Locate the cell with the specified text and output its [x, y] center coordinate. 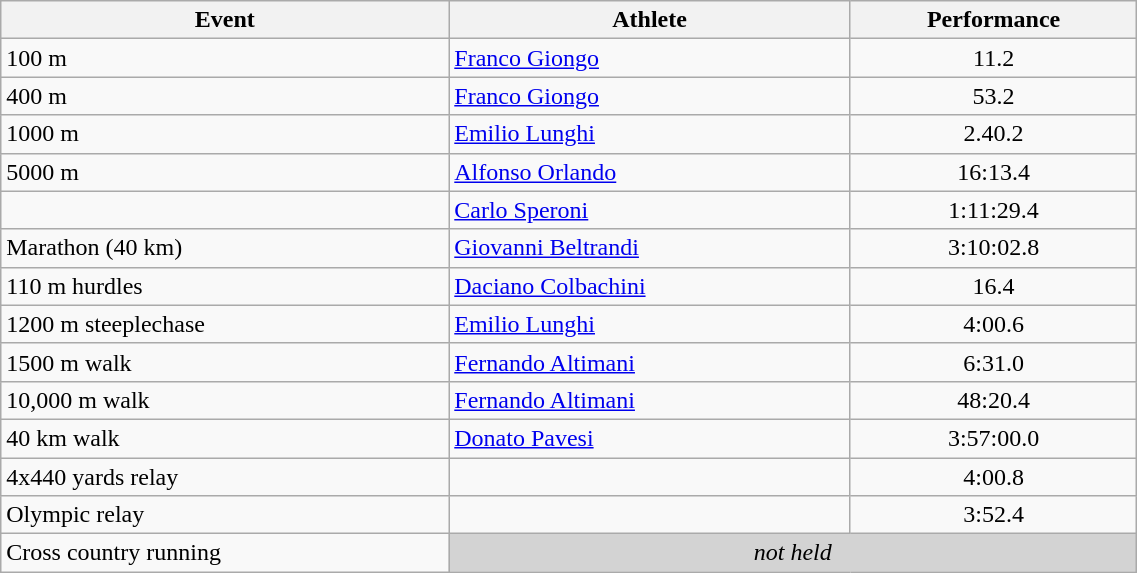
4:00.8 [993, 477]
3:52.4 [993, 515]
110 m hurdles [225, 286]
16:13.4 [993, 172]
Performance [993, 20]
400 m [225, 96]
Event [225, 20]
53.2 [993, 96]
Daciano Colbachini [650, 286]
Carlo Speroni [650, 210]
1:11:29.4 [993, 210]
5000 m [225, 172]
not held [793, 553]
Donato Pavesi [650, 438]
4:00.6 [993, 324]
1000 m [225, 134]
3:10:02.8 [993, 248]
10,000 m walk [225, 400]
40 km walk [225, 438]
Marathon (40 km) [225, 248]
3:57:00.0 [993, 438]
Olympic relay [225, 515]
100 m [225, 58]
Giovanni Beltrandi [650, 248]
Alfonso Orlando [650, 172]
48:20.4 [993, 400]
2.40.2 [993, 134]
6:31.0 [993, 362]
11.2 [993, 58]
16.4 [993, 286]
1500 m walk [225, 362]
Athlete [650, 20]
1200 m steeplechase [225, 324]
Cross country running [225, 553]
4x440 yards relay [225, 477]
